Output the [x, y] coordinate of the center of the cell containing the given text.  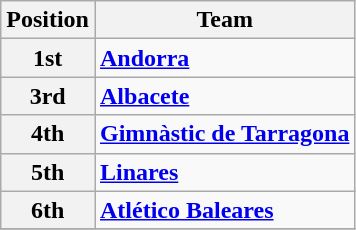
Position [48, 20]
Albacete [224, 96]
3rd [48, 96]
5th [48, 172]
Linares [224, 172]
Team [224, 20]
Atlético Baleares [224, 210]
6th [48, 210]
4th [48, 134]
Andorra [224, 58]
1st [48, 58]
Gimnàstic de Tarragona [224, 134]
